Pinpoint the cell where the given text exists, returning its [X, Y] midpoint coordinate. 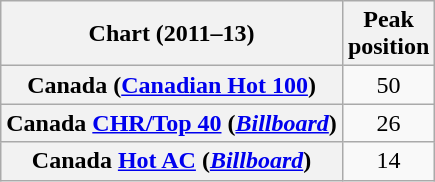
Peakposition [388, 34]
Canada (Canadian Hot 100) [172, 85]
50 [388, 85]
Canada Hot AC (Billboard) [172, 161]
Chart (2011–13) [172, 34]
14 [388, 161]
26 [388, 123]
Canada CHR/Top 40 (Billboard) [172, 123]
